Extract the [x, y] coordinate from the center of the cell holding the provided text.  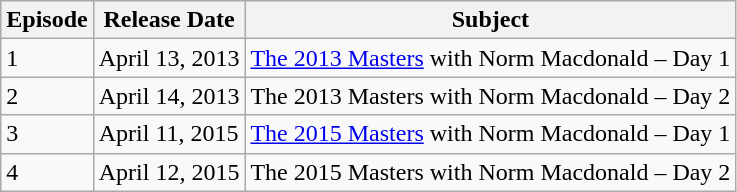
The 2015 Masters with Norm Macdonald – Day 2 [490, 172]
The 2013 Masters with Norm Macdonald – Day 2 [490, 96]
Subject [490, 20]
April 14, 2013 [169, 96]
Episode [47, 20]
The 2013 Masters with Norm Macdonald – Day 1 [490, 58]
April 13, 2013 [169, 58]
3 [47, 134]
2 [47, 96]
The 2015 Masters with Norm Macdonald – Day 1 [490, 134]
Release Date [169, 20]
April 12, 2015 [169, 172]
April 11, 2015 [169, 134]
1 [47, 58]
4 [47, 172]
